Provide the (X, Y) coordinate of the cell's center where the given text is located.  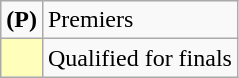
Qualified for finals (140, 58)
Premiers (140, 20)
(P) (22, 20)
